Detect which cell encompasses the target text, then output its [X, Y] center coordinate. 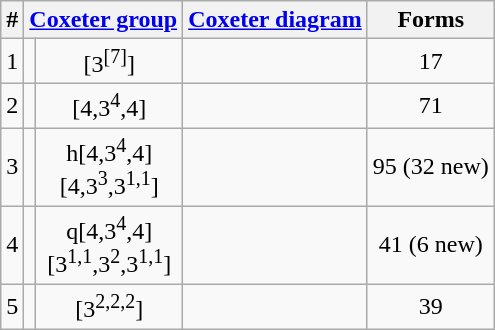
Forms [430, 20]
3 [12, 167]
[32,2,2] [110, 306]
[4,34,4] [110, 106]
39 [430, 306]
h[4,34,4][4,33,31,1] [110, 167]
71 [430, 106]
q[4,34,4][31,1,32,31,1] [110, 245]
5 [12, 306]
Coxeter group [104, 20]
95 (32 new) [430, 167]
17 [430, 62]
# [12, 20]
41 (6 new) [430, 245]
1 [12, 62]
[3[7]] [110, 62]
Coxeter diagram [276, 20]
4 [12, 245]
2 [12, 106]
